Return the [X, Y] coordinate for the center point of the cell that contains the specified text.  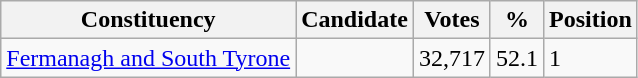
Candidate [355, 20]
32,717 [452, 58]
52.1 [516, 58]
Fermanagh and South Tyrone [148, 58]
Constituency [148, 20]
Position [591, 20]
1 [591, 58]
% [516, 20]
Votes [452, 20]
